Output the (x, y) coordinate of the center of the cell containing the given text.  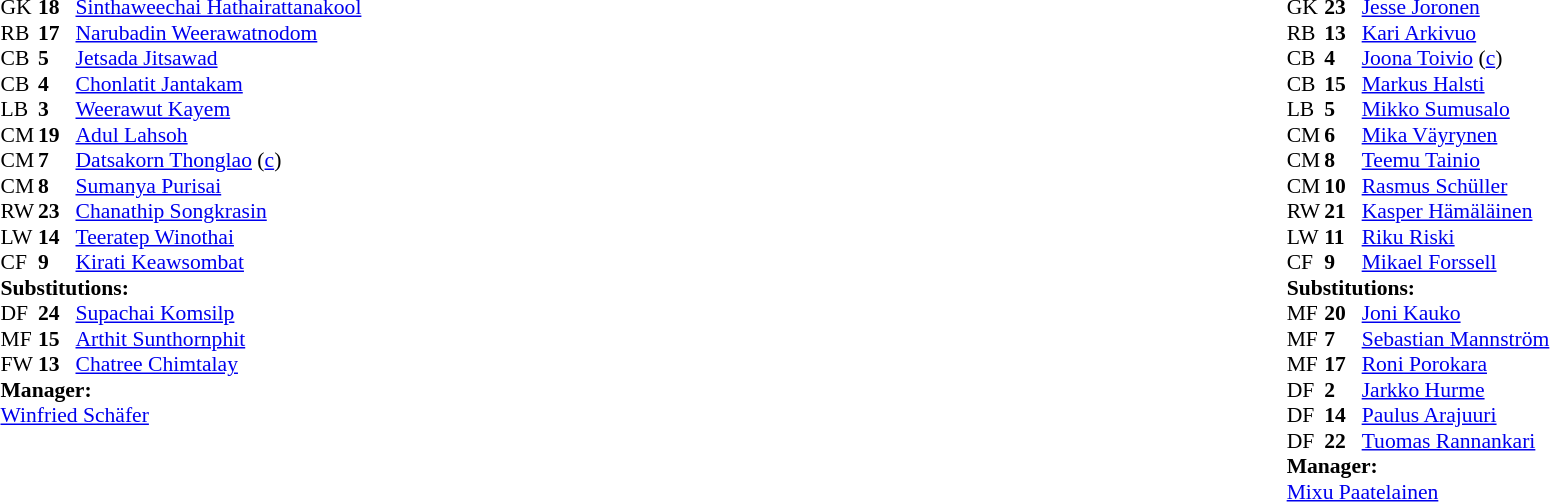
6 (1343, 135)
Jarkko Hurme (1456, 390)
Chatree Chimtalay (219, 365)
Tuomas Rannankari (1456, 441)
Arthit Sunthornphit (219, 339)
Weerawut Kayem (219, 109)
Supachai Komsilp (219, 313)
Mika Väyrynen (1456, 135)
Markus Halsti (1456, 84)
Rasmus Schüller (1456, 186)
Roni Porokara (1456, 365)
Jetsada Jitsawad (219, 59)
24 (57, 313)
Chonlatit Jantakam (219, 84)
2 (1343, 390)
23 (57, 211)
Riku Riski (1456, 237)
11 (1343, 237)
Winfried Schäfer (180, 415)
Joona Toivio (c) (1456, 59)
Kari Arkivuo (1456, 33)
20 (1343, 313)
10 (1343, 186)
Adul Lahsoh (219, 135)
19 (57, 135)
Mikko Sumusalo (1456, 109)
22 (1343, 441)
Sebastian Mannström (1456, 339)
FW (19, 365)
Teeratep Winothai (219, 237)
Teemu Tainio (1456, 161)
Kasper Hämäläinen (1456, 211)
Narubadin Weerawatnodom (219, 33)
Chanathip Songkrasin (219, 211)
21 (1343, 211)
Paulus Arajuuri (1456, 415)
Datsakorn Thonglao (c) (219, 161)
Joni Kauko (1456, 313)
Kirati Keawsombat (219, 263)
Mikael Forssell (1456, 263)
Sumanya Purisai (219, 186)
3 (57, 109)
